Scan for the cell matching the given text and deliver its (X, Y) coordinate at center. 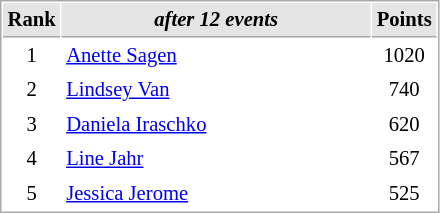
Points (404, 20)
1020 (404, 56)
567 (404, 158)
3 (32, 124)
after 12 events (216, 20)
525 (404, 194)
Lindsey Van (216, 90)
4 (32, 158)
5 (32, 194)
Jessica Jerome (216, 194)
620 (404, 124)
Daniela Iraschko (216, 124)
Anette Sagen (216, 56)
Rank (32, 20)
740 (404, 90)
1 (32, 56)
Line Jahr (216, 158)
2 (32, 90)
